Extract the (X, Y) coordinate from the center of the cell holding the provided text.  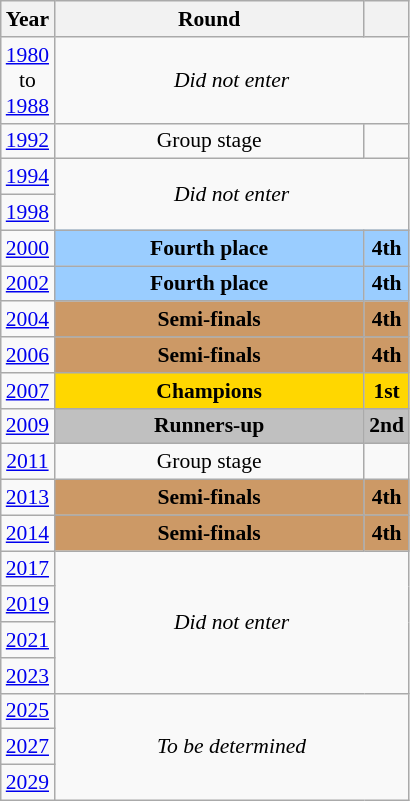
Year (28, 19)
2029 (28, 783)
2004 (28, 320)
To be determined (232, 746)
2017 (28, 569)
2023 (28, 676)
2002 (28, 284)
2013 (28, 498)
Runners-up (209, 426)
2014 (28, 533)
2nd (386, 426)
Round (209, 19)
Champions (209, 391)
1992 (28, 141)
1980to1988 (28, 80)
2000 (28, 248)
2021 (28, 640)
1994 (28, 177)
2006 (28, 355)
2025 (28, 711)
2019 (28, 605)
1st (386, 391)
2009 (28, 426)
2007 (28, 391)
2011 (28, 462)
1998 (28, 213)
2027 (28, 747)
